Detect which cell encompasses the target text, then output its (X, Y) center coordinate. 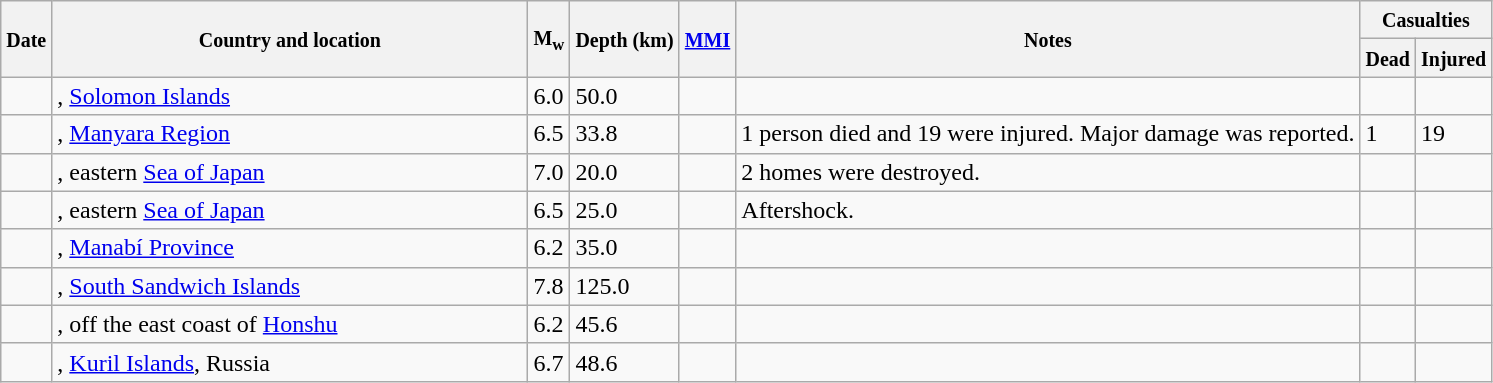
, Manyara Region (290, 134)
, Manabí Province (290, 248)
35.0 (624, 248)
19 (1454, 134)
, off the east coast of Honshu (290, 324)
7.8 (549, 286)
Date (26, 39)
45.6 (624, 324)
33.8 (624, 134)
25.0 (624, 210)
Mw (549, 39)
, Kuril Islands, Russia (290, 362)
, South Sandwich Islands (290, 286)
1 person died and 19 were injured. Major damage was reported. (1048, 134)
Depth (km) (624, 39)
Aftershock. (1048, 210)
7.0 (549, 172)
Dead (1388, 58)
Notes (1048, 39)
20.0 (624, 172)
MMI (708, 39)
50.0 (624, 96)
2 homes were destroyed. (1048, 172)
6.0 (549, 96)
125.0 (624, 286)
6.7 (549, 362)
Casualties (1426, 20)
48.6 (624, 362)
Injured (1454, 58)
Country and location (290, 39)
, Solomon Islands (290, 96)
1 (1388, 134)
